Scan for the cell matching the given text and deliver its (X, Y) coordinate at center. 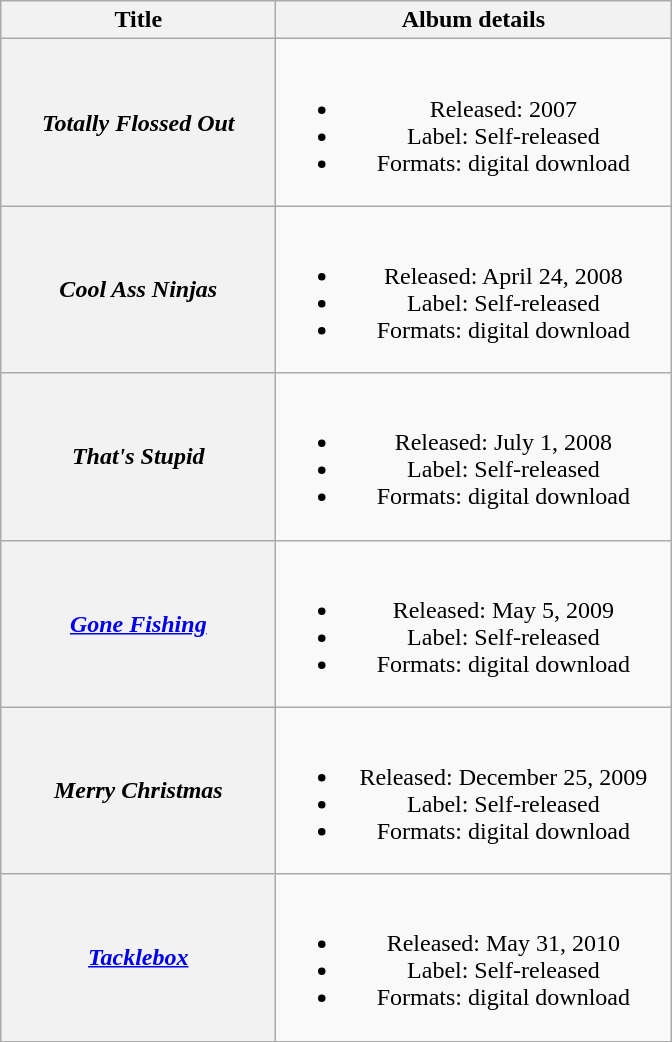
Merry Christmas (138, 790)
Totally Flossed Out (138, 122)
Released: May 5, 2009Label: Self-releasedFormats: digital download (474, 624)
That's Stupid (138, 456)
Released: May 31, 2010Label: Self-releasedFormats: digital download (474, 958)
Tacklebox (138, 958)
Gone Fishing (138, 624)
Released: July 1, 2008Label: Self-releasedFormats: digital download (474, 456)
Album details (474, 20)
Released: 2007Label: Self-releasedFormats: digital download (474, 122)
Released: December 25, 2009Label: Self-releasedFormats: digital download (474, 790)
Cool Ass Ninjas (138, 290)
Title (138, 20)
Released: April 24, 2008Label: Self-releasedFormats: digital download (474, 290)
